Return (X, Y) of the center of cell containing provided text 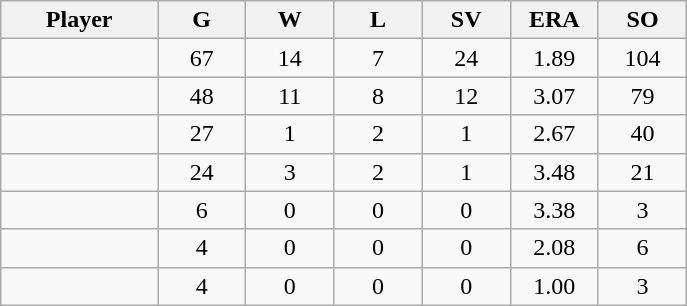
W (290, 20)
Player (80, 20)
11 (290, 96)
L (378, 20)
3.07 (554, 96)
8 (378, 96)
1.89 (554, 58)
2.67 (554, 134)
SO (642, 20)
SV (466, 20)
48 (202, 96)
3.48 (554, 172)
67 (202, 58)
14 (290, 58)
1.00 (554, 286)
G (202, 20)
2.08 (554, 248)
ERA (554, 20)
104 (642, 58)
79 (642, 96)
27 (202, 134)
3.38 (554, 210)
7 (378, 58)
12 (466, 96)
40 (642, 134)
21 (642, 172)
